Locate the cell with the specified text and output its [X, Y] center coordinate. 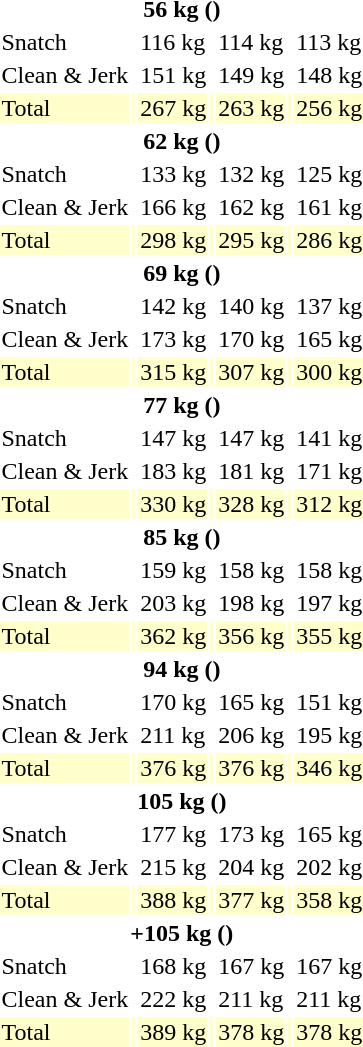
165 kg [252, 702]
166 kg [174, 207]
140 kg [252, 306]
377 kg [252, 900]
132 kg [252, 174]
133 kg [174, 174]
183 kg [174, 471]
158 kg [252, 570]
298 kg [174, 240]
149 kg [252, 75]
181 kg [252, 471]
362 kg [174, 636]
307 kg [252, 372]
168 kg [174, 966]
389 kg [174, 1032]
116 kg [174, 42]
114 kg [252, 42]
388 kg [174, 900]
203 kg [174, 603]
267 kg [174, 108]
330 kg [174, 504]
356 kg [252, 636]
263 kg [252, 108]
378 kg [252, 1032]
162 kg [252, 207]
159 kg [174, 570]
315 kg [174, 372]
198 kg [252, 603]
328 kg [252, 504]
177 kg [174, 834]
215 kg [174, 867]
167 kg [252, 966]
204 kg [252, 867]
295 kg [252, 240]
206 kg [252, 735]
222 kg [174, 999]
142 kg [174, 306]
151 kg [174, 75]
